Output the (x, y) coordinate of the center of the cell containing the given text.  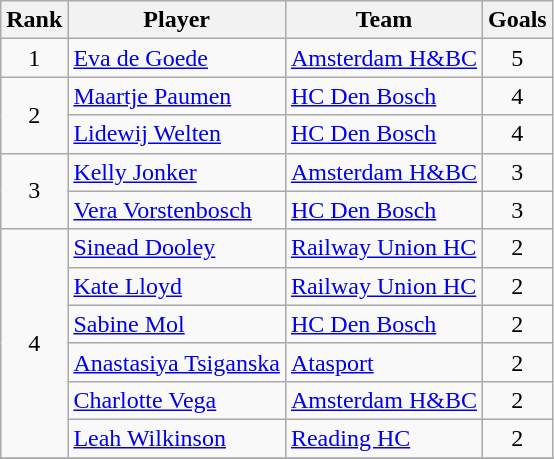
Goals (517, 20)
Eva de Goede (177, 58)
Atasport (384, 362)
Sinead Dooley (177, 248)
Charlotte Vega (177, 400)
Vera Vorstenbosch (177, 210)
Lidewij Welten (177, 134)
5 (517, 58)
Leah Wilkinson (177, 438)
Team (384, 20)
Kate Lloyd (177, 286)
Reading HC (384, 438)
1 (34, 58)
Kelly Jonker (177, 172)
Maartje Paumen (177, 96)
Rank (34, 20)
Anastasiya Tsiganska (177, 362)
Sabine Mol (177, 324)
Player (177, 20)
